Return [x, y] of the center of cell containing provided text 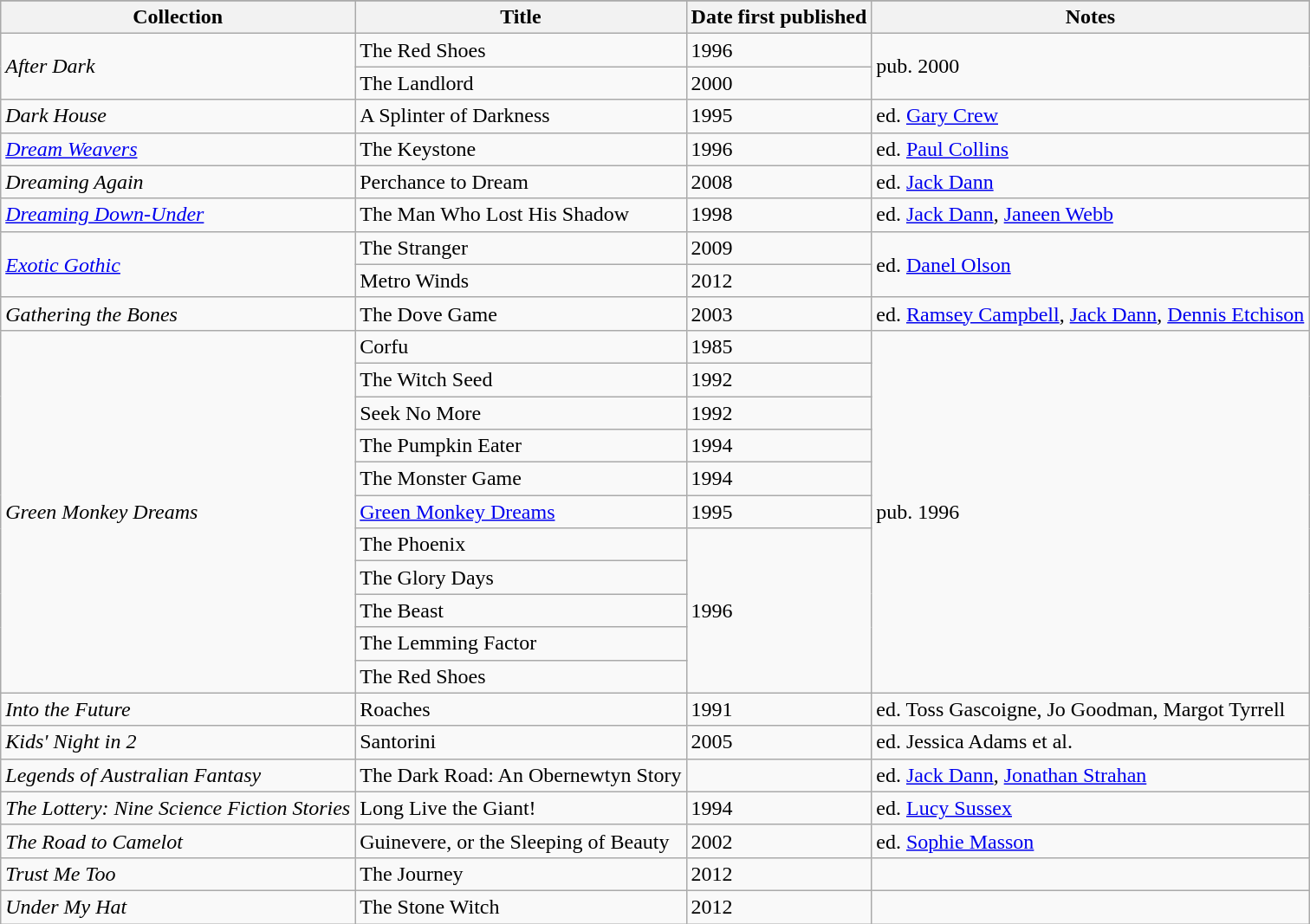
ed. Sophie Masson [1090, 841]
ed. Lucy Sussex [1090, 808]
The Pumpkin Eater [521, 446]
Collection [178, 17]
The Monster Game [521, 479]
ed. Gary Crew [1090, 116]
A Splinter of Darkness [521, 116]
ed. Jack Dann, Janeen Webb [1090, 215]
The Road to Camelot [178, 841]
1985 [779, 346]
2009 [779, 248]
ed. Jack Dann [1090, 182]
The Journey [521, 874]
Perchance to Dream [521, 182]
The Beast [521, 611]
2003 [779, 313]
The Dark Road: An Obernewtyn Story [521, 775]
Dark House [178, 116]
Dreaming Down-Under [178, 215]
ed. Paul Collins [1090, 149]
pub. 2000 [1090, 67]
2008 [779, 182]
Gathering the Bones [178, 313]
ed. Jessica Adams et al. [1090, 742]
After Dark [178, 67]
Date first published [779, 17]
The Dove Game [521, 313]
The Man Who Lost His Shadow [521, 215]
2000 [779, 83]
Into the Future [178, 709]
Under My Hat [178, 907]
The Stone Witch [521, 907]
Dream Weavers [178, 149]
pub. 1996 [1090, 511]
ed. Jack Dann, Jonathan Strahan [1090, 775]
Roaches [521, 709]
Corfu [521, 346]
Title [521, 17]
2002 [779, 841]
Santorini [521, 742]
The Witch Seed [521, 379]
ed. Toss Gascoigne, Jo Goodman, Margot Tyrrell [1090, 709]
The Keystone [521, 149]
1998 [779, 215]
Kids' Night in 2 [178, 742]
The Lottery: Nine Science Fiction Stories [178, 808]
Exotic Gothic [178, 264]
Dreaming Again [178, 182]
Trust Me Too [178, 874]
Notes [1090, 17]
Legends of Australian Fantasy [178, 775]
Long Live the Giant! [521, 808]
The Phoenix [521, 545]
ed. Danel Olson [1090, 264]
The Lemming Factor [521, 643]
Seek No More [521, 413]
1991 [779, 709]
Guinevere, or the Sleeping of Beauty [521, 841]
ed. Ramsey Campbell, Jack Dann, Dennis Etchison [1090, 313]
The Glory Days [521, 578]
2005 [779, 742]
The Stranger [521, 248]
The Landlord [521, 83]
Metro Winds [521, 281]
